Scan for the cell matching the given text and deliver its (X, Y) coordinate at center. 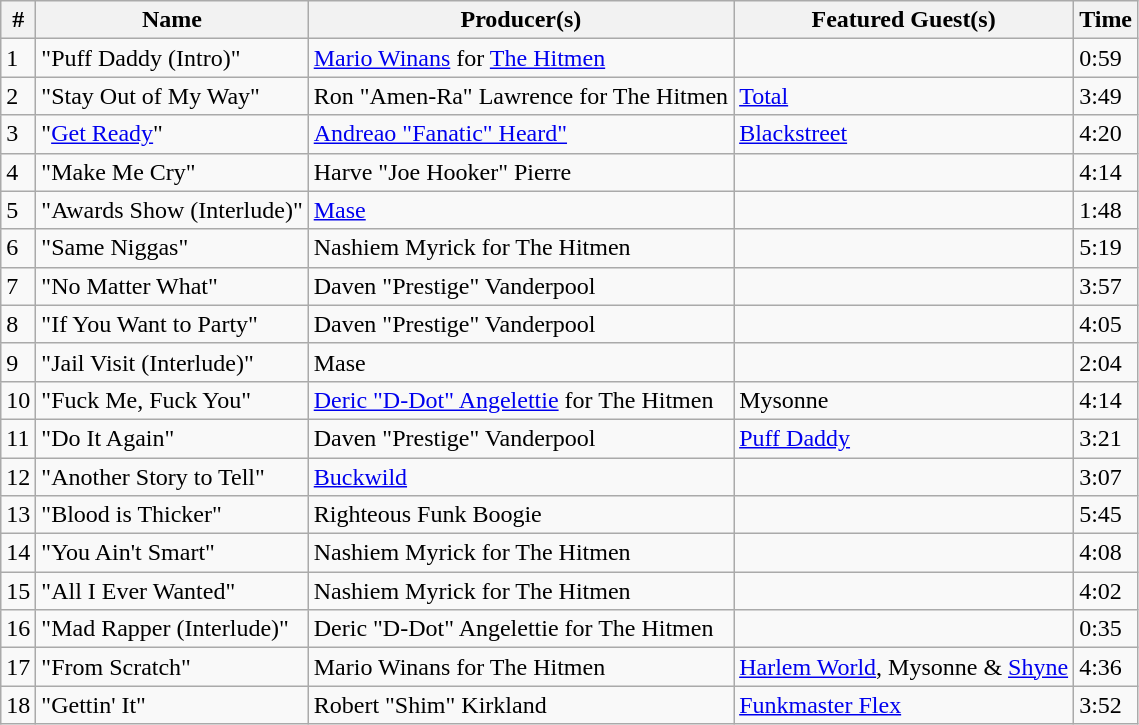
2 (18, 96)
11 (18, 438)
"Fuck Me, Fuck You" (172, 400)
Featured Guest(s) (904, 20)
3:57 (1106, 286)
"From Scratch" (172, 667)
Righteous Funk Boogie (520, 515)
1:48 (1106, 210)
6 (18, 248)
7 (18, 286)
"Gettin' It" (172, 705)
Robert "Shim" Kirkland (520, 705)
"All I Ever Wanted" (172, 591)
14 (18, 553)
Harlem World, Mysonne & Shyne (904, 667)
Producer(s) (520, 20)
5:19 (1106, 248)
Harve "Joe Hooker" Pierre (520, 172)
Blackstreet (904, 134)
Buckwild (520, 477)
13 (18, 515)
3:21 (1106, 438)
"Make Me Cry" (172, 172)
"Same Niggas" (172, 248)
"Blood is Thicker" (172, 515)
"Mad Rapper (Interlude)" (172, 629)
1 (18, 58)
Mysonne (904, 400)
4:08 (1106, 553)
"Awards Show (Interlude)" (172, 210)
4:20 (1106, 134)
"Jail Visit (Interlude)" (172, 362)
10 (18, 400)
15 (18, 591)
Total (904, 96)
3 (18, 134)
4:05 (1106, 324)
"If You Want to Party" (172, 324)
"Another Story to Tell" (172, 477)
18 (18, 705)
3:52 (1106, 705)
5 (18, 210)
Andreao "Fanatic" Heard" (520, 134)
5:45 (1106, 515)
3:49 (1106, 96)
3:07 (1106, 477)
4 (18, 172)
2:04 (1106, 362)
# (18, 20)
0:59 (1106, 58)
Name (172, 20)
"Puff Daddy (Intro)" (172, 58)
Ron "Amen-Ra" Lawrence for The Hitmen (520, 96)
4:02 (1106, 591)
0:35 (1106, 629)
"Stay Out of My Way" (172, 96)
"Get Ready" (172, 134)
Puff Daddy (904, 438)
"No Matter What" (172, 286)
4:36 (1106, 667)
9 (18, 362)
"Do It Again" (172, 438)
Time (1106, 20)
16 (18, 629)
Funkmaster Flex (904, 705)
12 (18, 477)
8 (18, 324)
"You Ain't Smart" (172, 553)
17 (18, 667)
